For the text-containing cell, return its midpoint in [x, y] coordinate format. 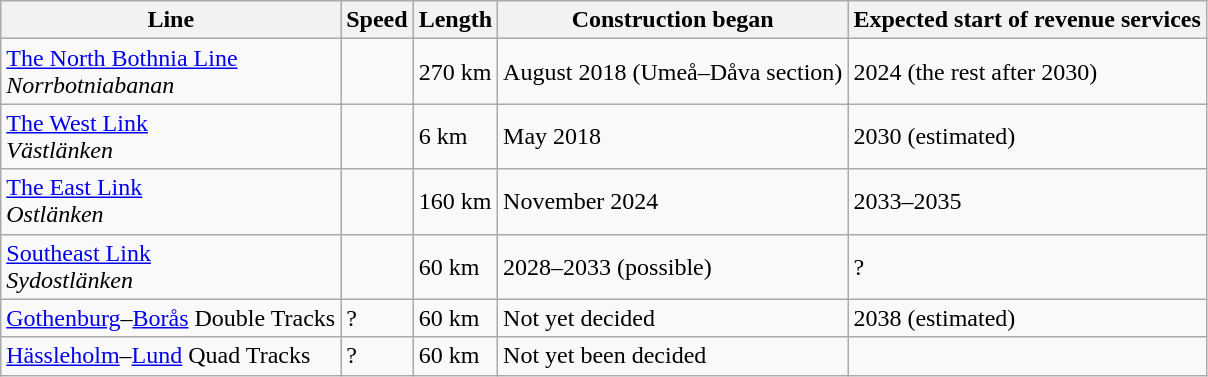
2038 (estimated) [1028, 318]
The West LinkVästlänken [171, 136]
270 km [455, 72]
May 2018 [673, 136]
6 km [455, 136]
The North Bothnia LineNorrbotniabanan [171, 72]
Expected start of revenue services [1028, 20]
2028–2033 (possible) [673, 266]
160 km [455, 202]
Not yet decided [673, 318]
2030 (estimated) [1028, 136]
Not yet been decided [673, 356]
Speed [377, 20]
August 2018 (Umeå–Dåva section) [673, 72]
2033–2035 [1028, 202]
Construction began [673, 20]
The East LinkOstlänken [171, 202]
Gothenburg–Borås Double Tracks [171, 318]
2024 (the rest after 2030) [1028, 72]
Line [171, 20]
Hässleholm–Lund Quad Tracks [171, 356]
Length [455, 20]
November 2024 [673, 202]
Southeast LinkSydostlänken [171, 266]
